For the text-containing cell, return its midpoint in [x, y] coordinate format. 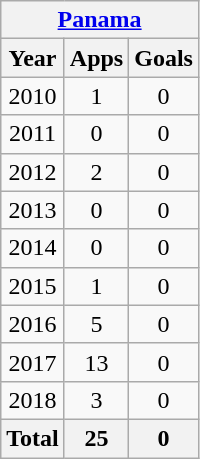
2011 [33, 134]
Total [33, 438]
2013 [33, 210]
2018 [33, 400]
2 [96, 172]
5 [96, 324]
2012 [33, 172]
2017 [33, 362]
Year [33, 58]
2010 [33, 96]
2014 [33, 248]
Apps [96, 58]
2016 [33, 324]
3 [96, 400]
25 [96, 438]
Panama [100, 20]
Goals [164, 58]
2015 [33, 286]
13 [96, 362]
